For the text-containing cell, return its midpoint in (x, y) coordinate format. 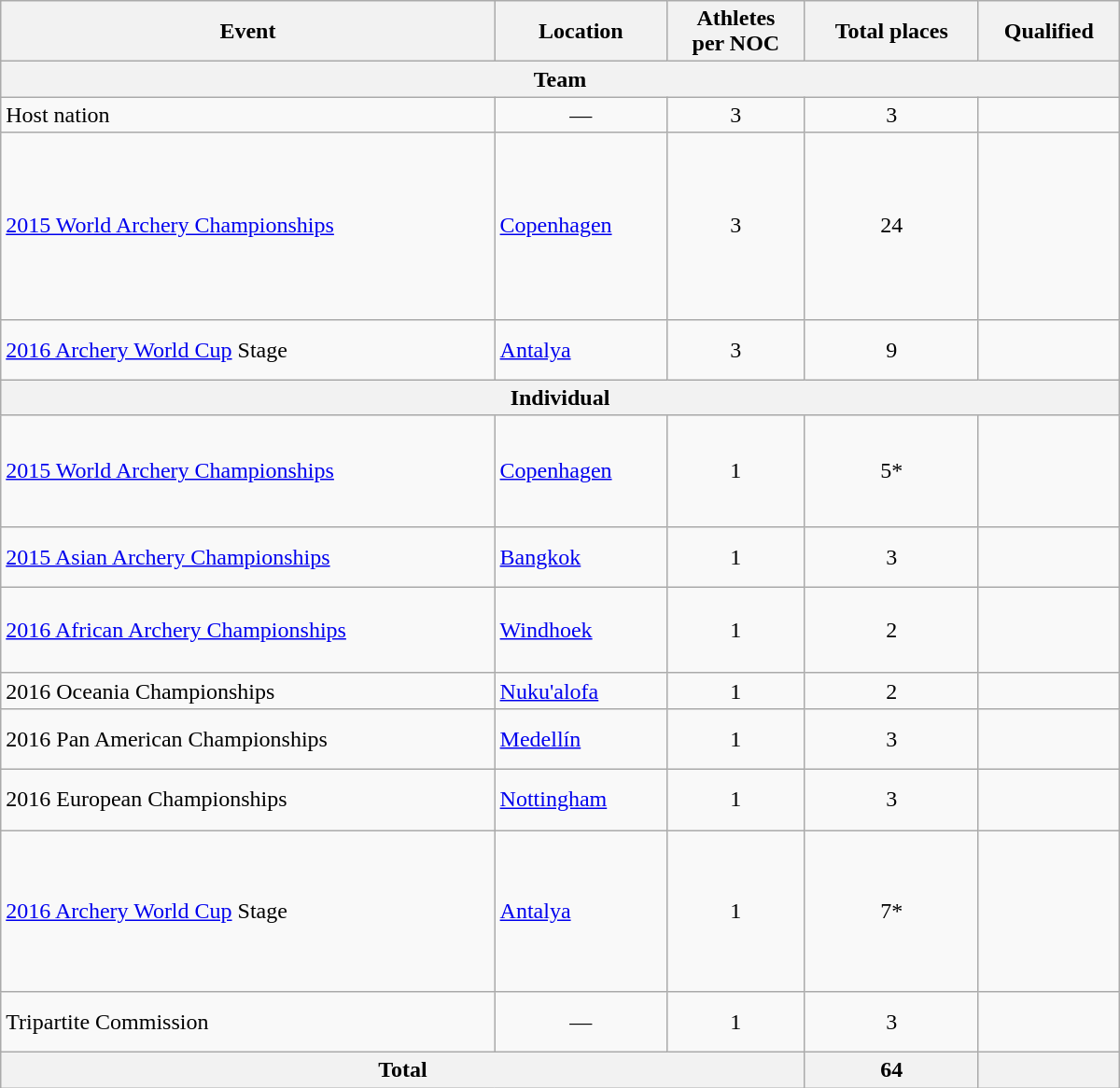
Total (403, 1070)
Tripartite Commission (248, 1023)
Windhoek (581, 630)
Nuku'alofa (581, 690)
2015 Asian Archery Championships (248, 556)
Bangkok (581, 556)
2016 Oceania Championships (248, 690)
Location (581, 32)
Qualified (1049, 32)
24 (891, 226)
Event (248, 32)
Host nation (248, 115)
Athletes per NOC (735, 32)
Medellín (581, 739)
5* (891, 470)
Nottingham (581, 799)
9 (891, 349)
64 (891, 1070)
7* (891, 911)
2016 European Championships (248, 799)
Individual (560, 398)
2016 African Archery Championships (248, 630)
Total places (891, 32)
2016 Pan American Championships (248, 739)
Team (560, 79)
